Scan for the cell matching the given text and deliver its [X, Y] coordinate at center. 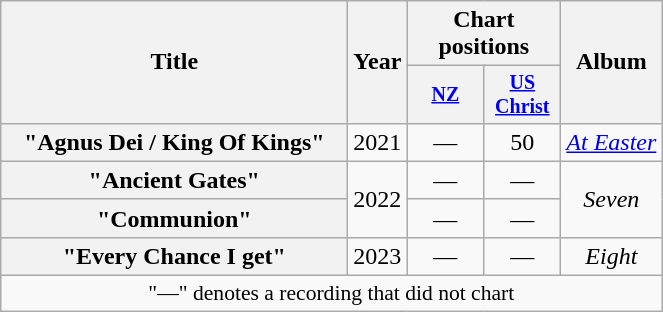
2022 [378, 199]
"Ancient Gates" [174, 180]
Year [378, 62]
"—" denotes a recording that did not chart [332, 294]
USChrist [522, 94]
Chart positions [484, 34]
Album [612, 62]
"Every Chance I get" [174, 256]
"Agnus Dei / King Of Kings" [174, 142]
2023 [378, 256]
"Communion" [174, 218]
Title [174, 62]
NZ [446, 94]
50 [522, 142]
2021 [378, 142]
Seven [612, 199]
Eight [612, 256]
At Easter [612, 142]
